Determine the (x, y) coordinate at the center of the cell enclosing the given text.  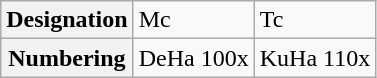
Numbering (67, 58)
KuHa 110x (315, 58)
Designation (67, 20)
Tc (315, 20)
Mc (194, 20)
DeHa 100x (194, 58)
